Scan for the cell matching the given text and deliver its [X, Y] coordinate at center. 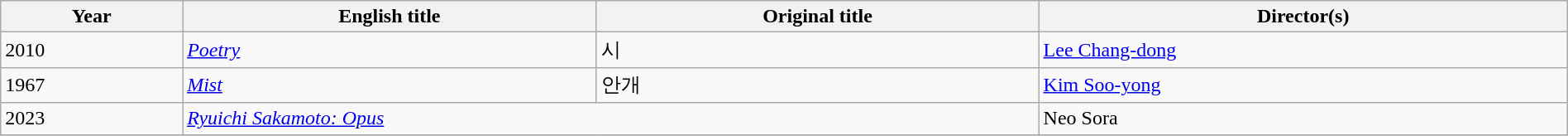
Ryuichi Sakamoto: Opus [610, 119]
Lee Chang-dong [1303, 50]
Mist [390, 85]
2023 [92, 119]
Original title [817, 17]
Kim Soo-yong [1303, 85]
Director(s) [1303, 17]
English title [390, 17]
안개 [817, 85]
시 [817, 50]
2010 [92, 50]
Year [92, 17]
1967 [92, 85]
Poetry [390, 50]
Neo Sora [1303, 119]
